Extract the [X, Y] coordinate from the center of the cell holding the provided text.  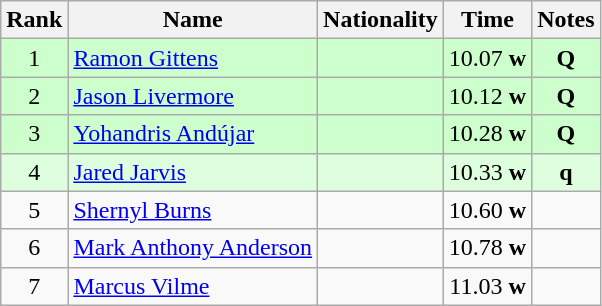
Notes [566, 20]
1 [34, 58]
Nationality [381, 20]
Shernyl Burns [193, 210]
Name [193, 20]
2 [34, 96]
Marcus Vilme [193, 286]
5 [34, 210]
q [566, 172]
10.33 w [487, 172]
Ramon Gittens [193, 58]
6 [34, 248]
4 [34, 172]
Jared Jarvis [193, 172]
Mark Anthony Anderson [193, 248]
Jason Livermore [193, 96]
Yohandris Andújar [193, 134]
10.07 w [487, 58]
10.12 w [487, 96]
Time [487, 20]
7 [34, 286]
11.03 w [487, 286]
10.78 w [487, 248]
3 [34, 134]
10.60 w [487, 210]
10.28 w [487, 134]
Rank [34, 20]
